Detect which cell encompasses the target text, then output its [X, Y] center coordinate. 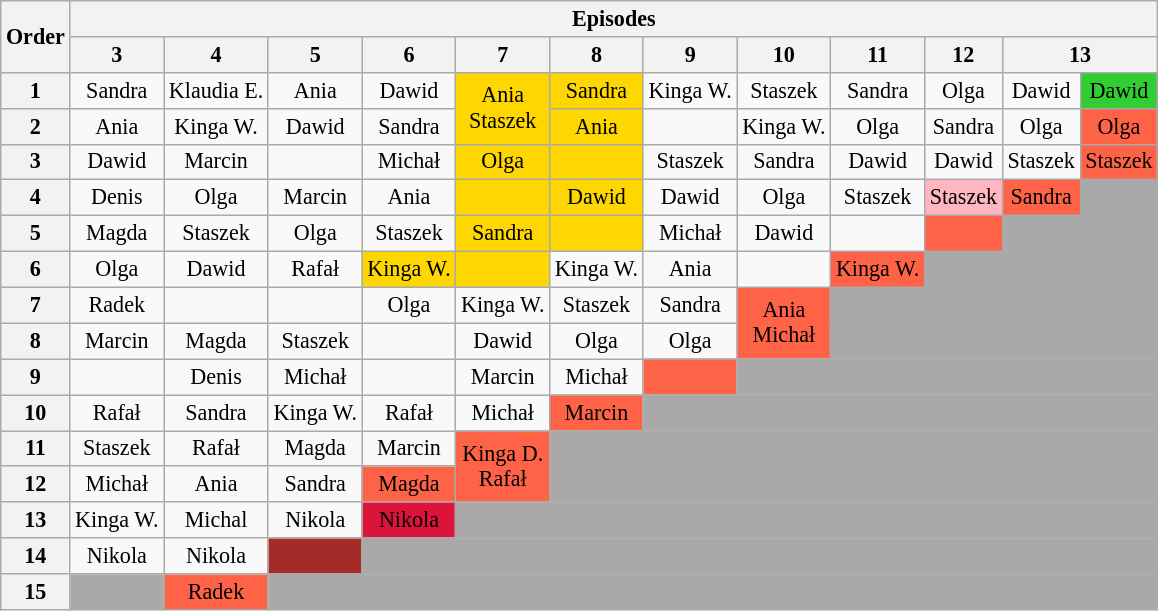
Kinga D.Rafał [503, 466]
15 [36, 591]
2 [36, 126]
1 [36, 90]
14 [36, 556]
AniaStaszek [503, 108]
Klaudia E. [216, 90]
Episodes [614, 18]
Michal [216, 520]
AniaMichał [784, 323]
Order [36, 36]
